From the cell containing the given text, extract its center point as (X, Y) coordinate. 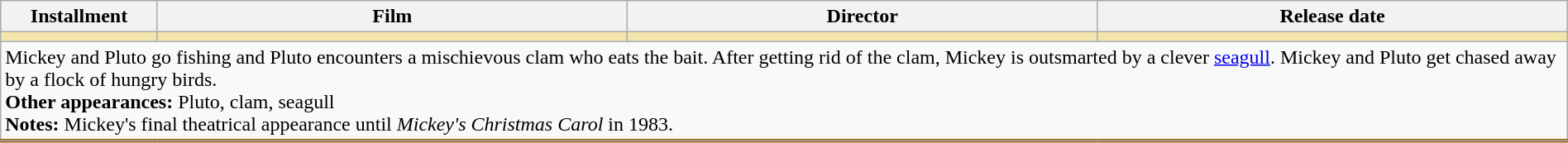
Director (863, 17)
Installment (79, 17)
Release date (1332, 17)
Film (392, 17)
